Extract the [x, y] coordinate from the center of the cell holding the provided text.  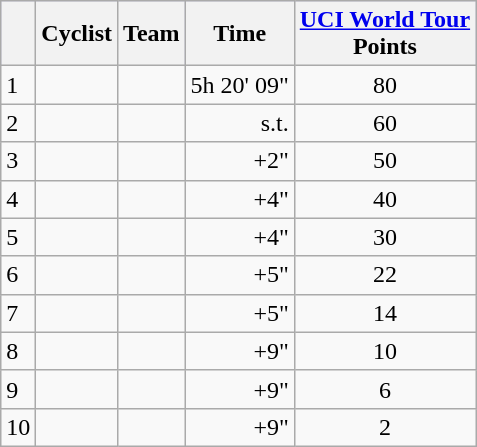
Time [240, 34]
50 [384, 161]
8 [18, 351]
UCI World TourPoints [384, 34]
3 [18, 161]
5 [18, 237]
5h 20' 09" [240, 85]
+2" [240, 161]
14 [384, 313]
Cyclist [77, 34]
4 [18, 199]
30 [384, 237]
60 [384, 123]
40 [384, 199]
22 [384, 275]
7 [18, 313]
80 [384, 85]
1 [18, 85]
Team [152, 34]
s.t. [240, 123]
9 [18, 389]
